From the cell containing the given text, extract its center point as (x, y) coordinate. 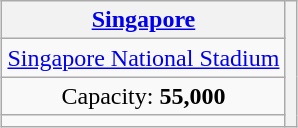
Singapore (144, 20)
Singapore National Stadium (144, 58)
Capacity: 55,000 (144, 96)
